Capture the cell that displays the provided text and extract its [x, y] central coordinate. 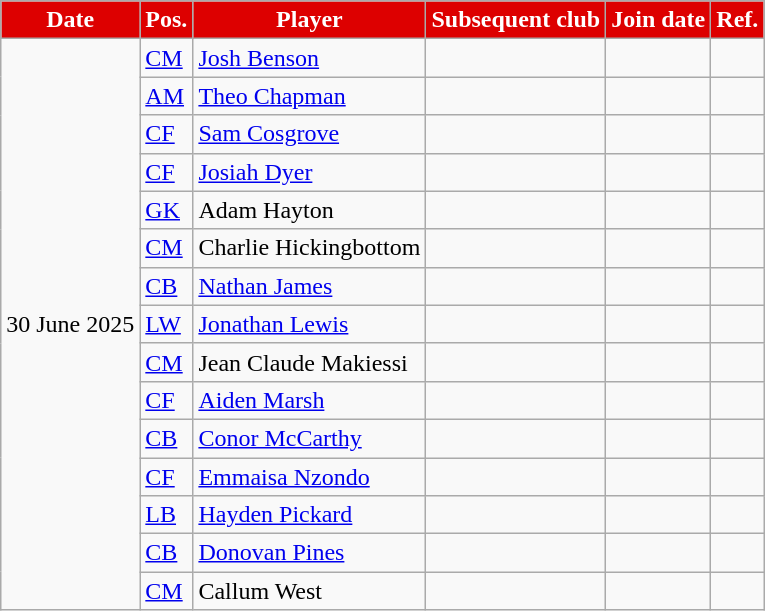
Jean Claude Makiessi [310, 362]
Donovan Pines [310, 553]
Emmaisa Nzondo [310, 477]
Subsequent club [516, 20]
Ref. [738, 20]
Nathan James [310, 286]
Callum West [310, 591]
Sam Cosgrove [310, 134]
Adam Hayton [310, 210]
Josiah Dyer [310, 172]
AM [166, 96]
Jonathan Lewis [310, 324]
Player [310, 20]
Date [70, 20]
Theo Chapman [310, 96]
Hayden Pickard [310, 515]
GK [166, 210]
Join date [658, 20]
Conor McCarthy [310, 438]
LB [166, 515]
Josh Benson [310, 58]
Charlie Hickingbottom [310, 248]
LW [166, 324]
Aiden Marsh [310, 400]
30 June 2025 [70, 324]
Pos. [166, 20]
